Scan for the cell matching the given text and deliver its (X, Y) coordinate at center. 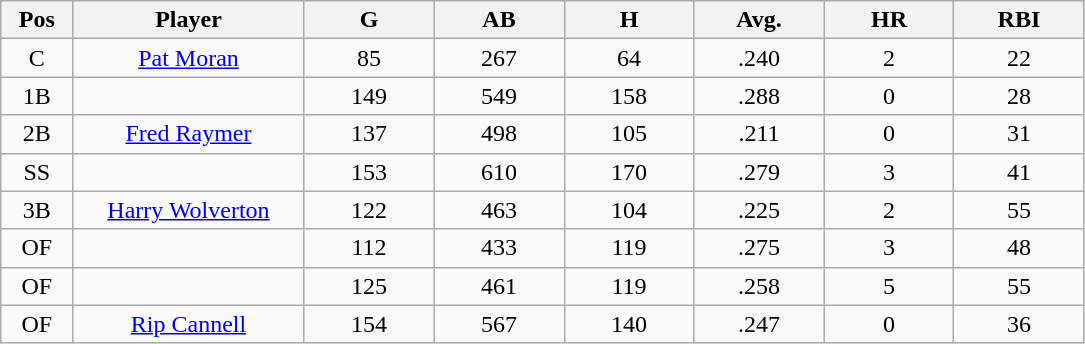
5 (889, 286)
.247 (759, 324)
Rip Cannell (188, 324)
149 (369, 96)
1B (37, 96)
158 (629, 96)
RBI (1019, 20)
85 (369, 58)
549 (499, 96)
Pos (37, 20)
Avg. (759, 20)
498 (499, 134)
Pat Moran (188, 58)
41 (1019, 172)
125 (369, 286)
.275 (759, 248)
G (369, 20)
22 (1019, 58)
31 (1019, 134)
267 (499, 58)
.225 (759, 210)
AB (499, 20)
463 (499, 210)
C (37, 58)
28 (1019, 96)
2B (37, 134)
H (629, 20)
48 (1019, 248)
610 (499, 172)
105 (629, 134)
.211 (759, 134)
567 (499, 324)
112 (369, 248)
HR (889, 20)
36 (1019, 324)
64 (629, 58)
153 (369, 172)
Player (188, 20)
SS (37, 172)
.258 (759, 286)
170 (629, 172)
433 (499, 248)
122 (369, 210)
Fred Raymer (188, 134)
Harry Wolverton (188, 210)
140 (629, 324)
3B (37, 210)
.288 (759, 96)
137 (369, 134)
.279 (759, 172)
.240 (759, 58)
154 (369, 324)
461 (499, 286)
104 (629, 210)
